Search for the cell housing the specified text and yield its [X, Y] center coordinate. 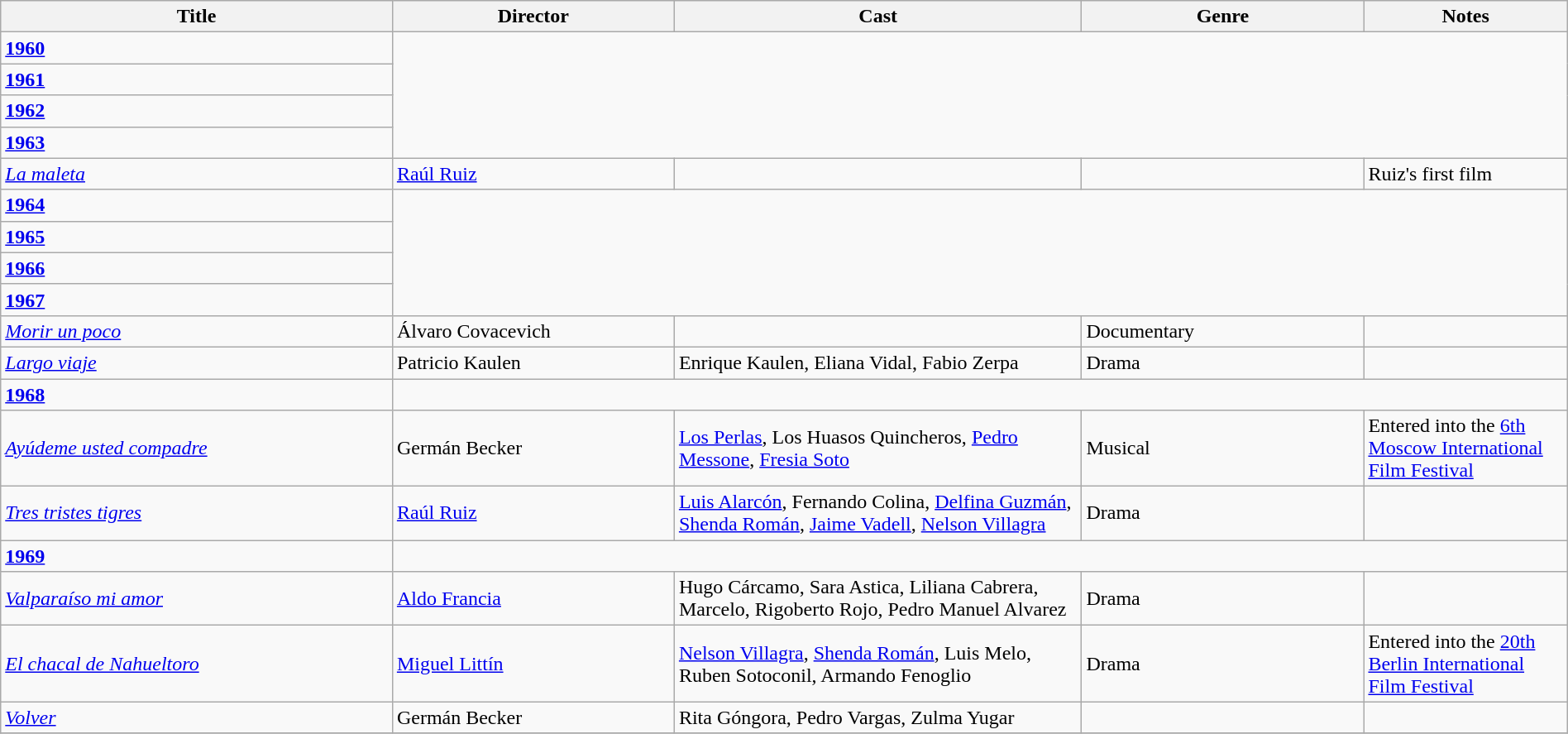
1960 [197, 48]
Rita Góngora, Pedro Vargas, Zulma Yugar [878, 717]
Cast [878, 17]
Title [197, 17]
Aldo Francia [533, 599]
Álvaro Covacevich [533, 331]
1968 [197, 395]
1967 [197, 300]
Largo viaje [197, 362]
El chacal de Nahueltoro [197, 664]
Hugo Cárcamo, Sara Astica, Liliana Cabrera, Marcelo, Rigoberto Rojo, Pedro Manuel Alvarez [878, 599]
Musical [1222, 449]
Los Perlas, Los Huasos Quincheros, Pedro Messone, Fresia Soto [878, 449]
Luis Alarcón, Fernando Colina, Delfina Guzmán, Shenda Román, Jaime Vadell, Nelson Villagra [878, 513]
Documentary [1222, 331]
1963 [197, 142]
Patricio Kaulen [533, 362]
Morir un poco [197, 331]
Valparaíso mi amor [197, 599]
1964 [197, 205]
1969 [197, 556]
Miguel Littín [533, 664]
Nelson Villagra, Shenda Román, Luis Melo, Ruben Sotoconil, Armando Fenoglio [878, 664]
La maleta [197, 174]
1965 [197, 237]
1962 [197, 111]
Entered into the 20th Berlin International Film Festival [1465, 664]
Tres tristes tigres [197, 513]
Genre [1222, 17]
1966 [197, 268]
Notes [1465, 17]
Ayúdeme usted compadre [197, 449]
Entered into the 6th Moscow International Film Festival [1465, 449]
1961 [197, 79]
Volver [197, 717]
Enrique Kaulen, Eliana Vidal, Fabio Zerpa [878, 362]
Ruiz's first film [1465, 174]
Director [533, 17]
